Locate the cell with the specified text and output its (X, Y) center coordinate. 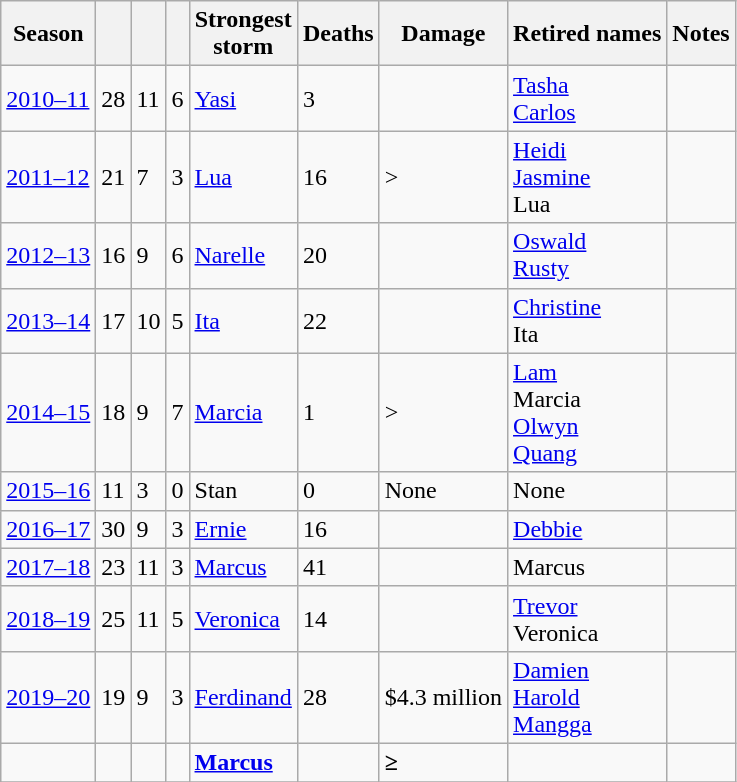
23 (114, 567)
Stan (243, 491)
Retired names (588, 34)
30 (114, 529)
10 (148, 320)
Marcia (243, 412)
2016–17 (48, 529)
Tasha Carlos (588, 98)
2018–19 (48, 618)
2010–11 (48, 98)
Narelle (243, 256)
1 (338, 412)
22 (338, 320)
Veronica (243, 618)
Oswald Rusty (588, 256)
Notes (701, 34)
Deaths (338, 34)
Damien Harold Mangga (588, 697)
18 (114, 412)
Trevor Veronica (588, 618)
2013–14 (48, 320)
Ferdinand (243, 697)
Lua (243, 177)
21 (114, 177)
Lam Marcia Olwyn Quang (588, 412)
17 (114, 320)
Debbie (588, 529)
Heidi Jasmine Lua (588, 177)
2012–13 (48, 256)
Yasi (243, 98)
20 (338, 256)
≥ (443, 762)
Ernie (243, 529)
14 (338, 618)
2014–15 (48, 412)
2019–20 (48, 697)
25 (114, 618)
41 (338, 567)
Christine Ita (588, 320)
$4.3 million (443, 697)
Strongeststorm (243, 34)
2017–18 (48, 567)
Season (48, 34)
Ita (243, 320)
19 (114, 697)
Damage (443, 34)
2015–16 (48, 491)
2011–12 (48, 177)
